Pinpoint the cell where the given text exists, returning its [x, y] midpoint coordinate. 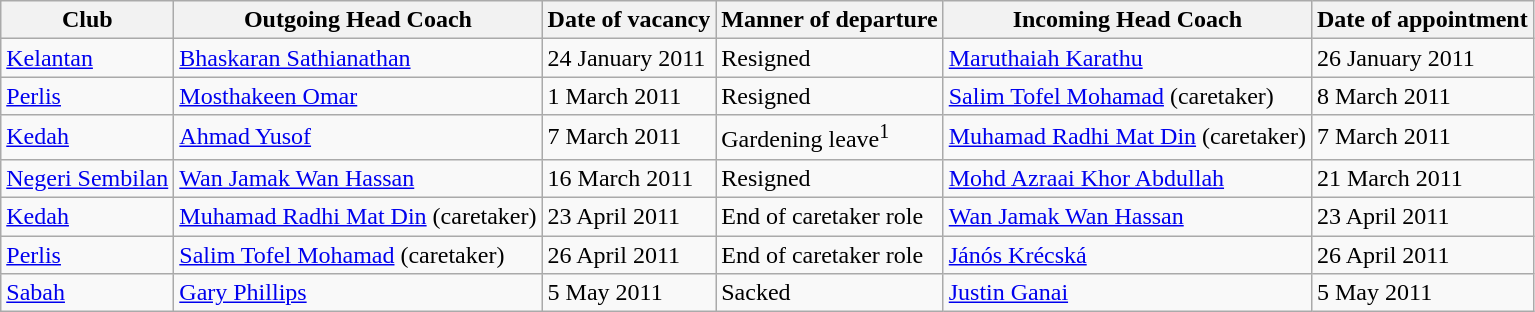
1 March 2011 [629, 96]
Mosthakeen Omar [358, 96]
16 March 2011 [629, 178]
Incoming Head Coach [1127, 20]
Justin Ganai [1127, 293]
Manner of departure [830, 20]
Outgoing Head Coach [358, 20]
24 January 2011 [629, 58]
Gardening leave1 [830, 138]
8 March 2011 [1422, 96]
Club [88, 20]
Date of vacancy [629, 20]
21 March 2011 [1422, 178]
Gary Phillips [358, 293]
26 January 2011 [1422, 58]
Bhaskaran Sathianathan [358, 58]
Jánós Krécská [1127, 255]
Mohd Azraai Khor Abdullah [1127, 178]
Kelantan [88, 58]
Maruthaiah Karathu [1127, 58]
Date of appointment [1422, 20]
Sabah [88, 293]
Ahmad Yusof [358, 138]
Negeri Sembilan [88, 178]
Sacked [830, 293]
